For the text-containing cell, return its midpoint in [X, Y] coordinate format. 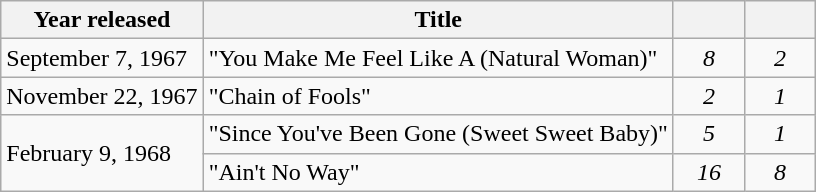
"You Make Me Feel Like A (Natural Woman)" [438, 58]
February 9, 1968 [102, 153]
Title [438, 20]
"Ain't No Way" [438, 172]
Year released [102, 20]
November 22, 1967 [102, 96]
5 [708, 134]
"Chain of Fools" [438, 96]
16 [708, 172]
September 7, 1967 [102, 58]
"Since You've Been Gone (Sweet Sweet Baby)" [438, 134]
